Locate the cell with the specified text and output its [x, y] center coordinate. 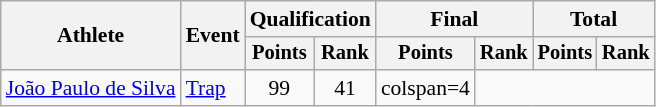
colspan=4 [426, 88]
41 [345, 88]
Athlete [91, 36]
Event [213, 36]
Total [594, 19]
João Paulo de Silva [91, 88]
Final [454, 19]
99 [280, 88]
Trap [213, 88]
Qualification [310, 19]
